Pinpoint the cell where the given text exists, returning its (X, Y) midpoint coordinate. 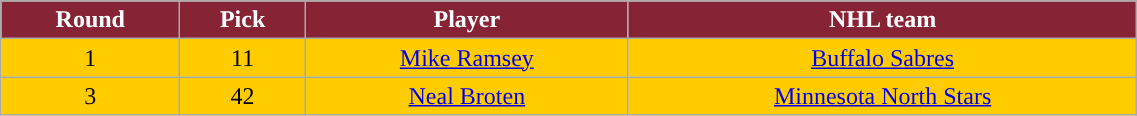
NHL team (882, 20)
Neal Broten (466, 96)
11 (243, 58)
Minnesota North Stars (882, 96)
Player (466, 20)
Round (90, 20)
42 (243, 96)
1 (90, 58)
Buffalo Sabres (882, 58)
3 (90, 96)
Pick (243, 20)
Mike Ramsey (466, 58)
